Provide the [X, Y] coordinate of the cell's center where the given text is located.  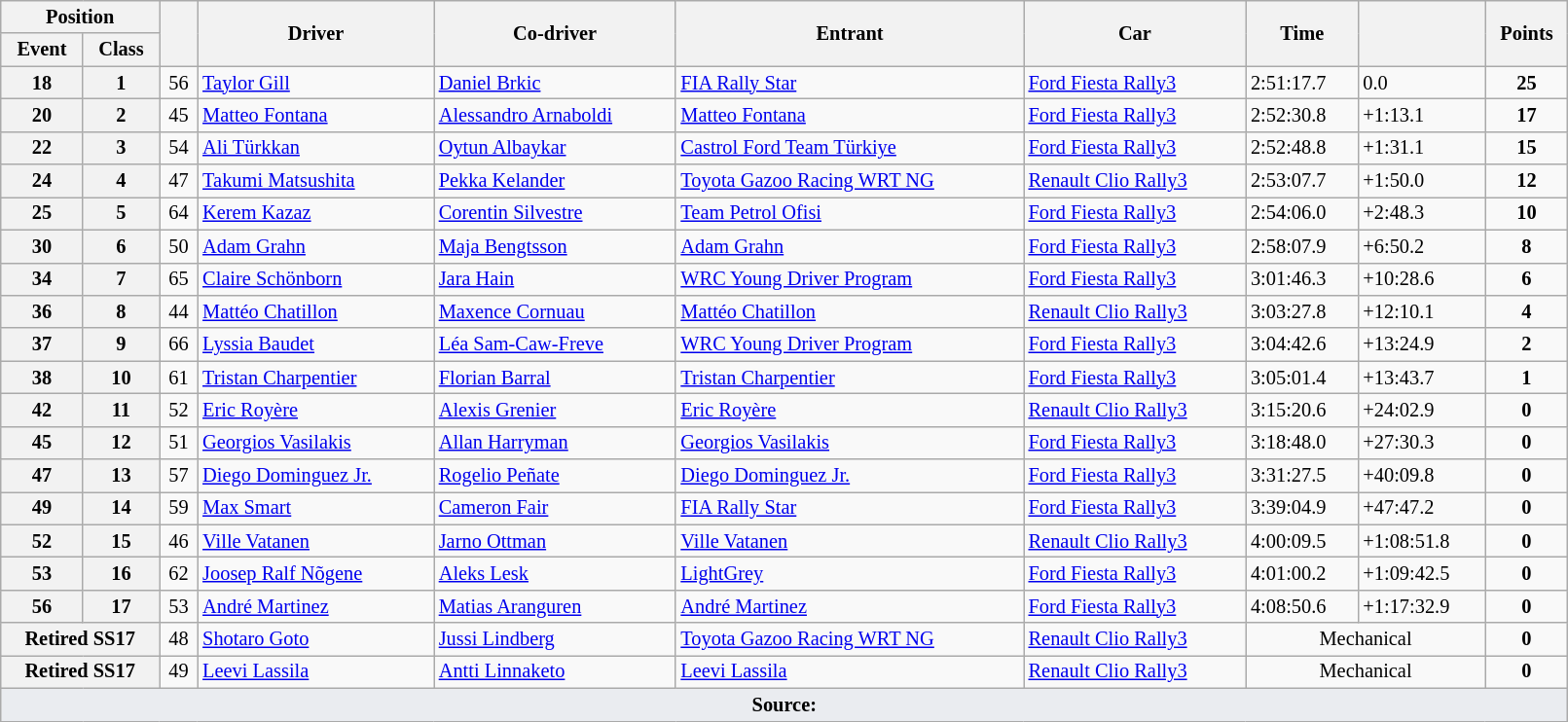
Co-driver [555, 33]
51 [179, 443]
48 [179, 639]
Max Smart [315, 508]
3:04:42.6 [1302, 344]
Maxence Cornuau [555, 311]
65 [179, 279]
Shotaro Goto [315, 639]
57 [179, 476]
4:00:09.5 [1302, 541]
Kerem Kazaz [315, 213]
64 [179, 213]
+2:48.3 [1421, 213]
Ali Türkkan [315, 148]
Time [1302, 33]
3:03:27.8 [1302, 311]
+13:43.7 [1421, 378]
61 [179, 378]
Car [1135, 33]
2:52:48.8 [1302, 148]
Taylor Gill [315, 83]
Matias Aranguren [555, 606]
Florian Barral [555, 378]
59 [179, 508]
+40:09.8 [1421, 476]
Lyssia Baudet [315, 344]
50 [179, 246]
Corentin Silvestre [555, 213]
Pekka Kelander [555, 181]
Castrol Ford Team Türkiye [849, 148]
37 [43, 344]
+27:30.3 [1421, 443]
+1:08:51.8 [1421, 541]
Jara Hain [555, 279]
+24:02.9 [1421, 410]
+10:28.6 [1421, 279]
4:01:00.2 [1302, 573]
Entrant [849, 33]
Claire Schönborn [315, 279]
+1:31.1 [1421, 148]
Léa Sam-Caw-Freve [555, 344]
2:54:06.0 [1302, 213]
Joosep Ralf Nõgene [315, 573]
66 [179, 344]
46 [179, 541]
Jussi Lindberg [555, 639]
24 [43, 181]
2:51:17.7 [1302, 83]
44 [179, 311]
Oytun Albaykar [555, 148]
Allan Harryman [555, 443]
Alessandro Arnaboldi [555, 115]
Takumi Matsushita [315, 181]
3:15:20.6 [1302, 410]
Aleks Lesk [555, 573]
Alexis Grenier [555, 410]
0.0 [1421, 83]
Points [1526, 33]
2:52:30.8 [1302, 115]
22 [43, 148]
3:01:46.3 [1302, 279]
16 [121, 573]
11 [121, 410]
54 [179, 148]
Daniel Brkic [555, 83]
Event [43, 50]
5 [121, 213]
Team Petrol Ofisi [849, 213]
7 [121, 279]
+1:17:32.9 [1421, 606]
3:39:04.9 [1302, 508]
Position [80, 17]
+47:47.2 [1421, 508]
38 [43, 378]
Jarno Ottman [555, 541]
3:18:48.0 [1302, 443]
30 [43, 246]
Maja Bengtsson [555, 246]
Source: [784, 704]
3:05:01.4 [1302, 378]
+12:10.1 [1421, 311]
+1:13.1 [1421, 115]
+1:09:42.5 [1421, 573]
2:58:07.9 [1302, 246]
Antti Linnaketo [555, 671]
Driver [315, 33]
LightGrey [849, 573]
Cameron Fair [555, 508]
14 [121, 508]
42 [43, 410]
+6:50.2 [1421, 246]
13 [121, 476]
36 [43, 311]
+13:24.9 [1421, 344]
4:08:50.6 [1302, 606]
62 [179, 573]
3:31:27.5 [1302, 476]
+1:50.0 [1421, 181]
Class [121, 50]
3 [121, 148]
34 [43, 279]
Rogelio Peñate [555, 476]
2:53:07.7 [1302, 181]
9 [121, 344]
20 [43, 115]
18 [43, 83]
